Scan for the cell matching the given text and deliver its [X, Y] coordinate at center. 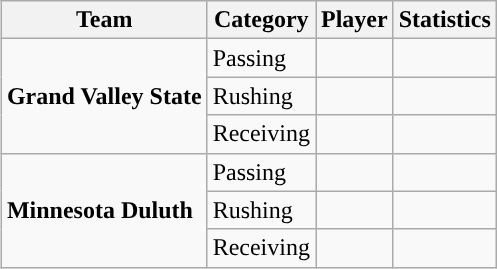
Category [261, 20]
Player [355, 20]
Grand Valley State [104, 96]
Minnesota Duluth [104, 210]
Team [104, 20]
Statistics [444, 20]
